Scan for the cell matching the given text and deliver its (x, y) coordinate at center. 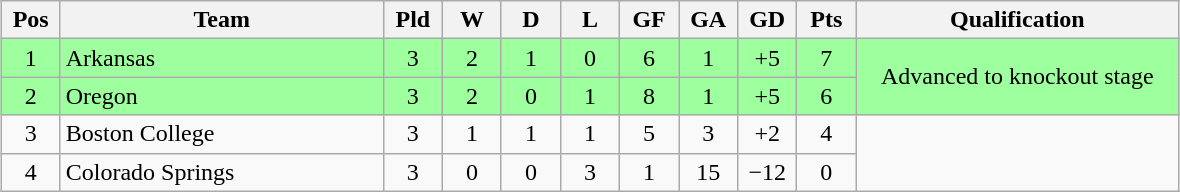
W (472, 20)
Boston College (222, 134)
D (530, 20)
Colorado Springs (222, 172)
+2 (768, 134)
Pld (412, 20)
Oregon (222, 96)
L (590, 20)
5 (650, 134)
Qualification (1018, 20)
8 (650, 96)
Pos (30, 20)
GF (650, 20)
−12 (768, 172)
Advanced to knockout stage (1018, 77)
GA (708, 20)
Team (222, 20)
Arkansas (222, 58)
GD (768, 20)
Pts (826, 20)
15 (708, 172)
7 (826, 58)
